From the cell containing the given text, extract its center point as (x, y) coordinate. 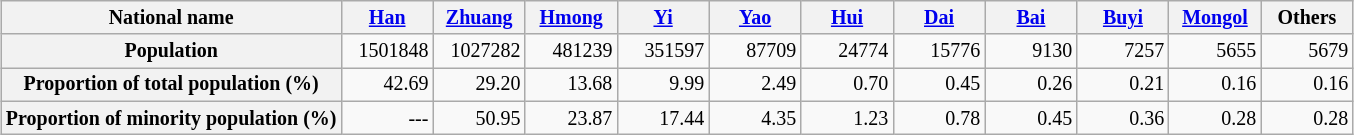
2.49 (755, 84)
0.26 (1031, 84)
1501848 (387, 52)
351597 (663, 52)
National name (171, 18)
481239 (571, 52)
Buyi (1123, 18)
13.68 (571, 84)
Dai (939, 18)
7257 (1123, 52)
Zhuang (479, 18)
1027282 (479, 52)
24774 (847, 52)
Proportion of minority population (%) (171, 118)
Yi (663, 18)
9.99 (663, 84)
0.36 (1123, 118)
Others (1307, 18)
Han (387, 18)
0.21 (1123, 84)
Hmong (571, 18)
5679 (1307, 52)
Hui (847, 18)
15776 (939, 52)
--- (387, 118)
5655 (1215, 52)
23.87 (571, 118)
Bai (1031, 18)
87709 (755, 52)
Population (171, 52)
0.78 (939, 118)
17.44 (663, 118)
Mongol (1215, 18)
1.23 (847, 118)
0.70 (847, 84)
4.35 (755, 118)
29.20 (479, 84)
9130 (1031, 52)
Yao (755, 18)
Proportion of total population (%) (171, 84)
50.95 (479, 118)
42.69 (387, 84)
